Determine the (x, y) coordinate at the center of the cell enclosing the given text.  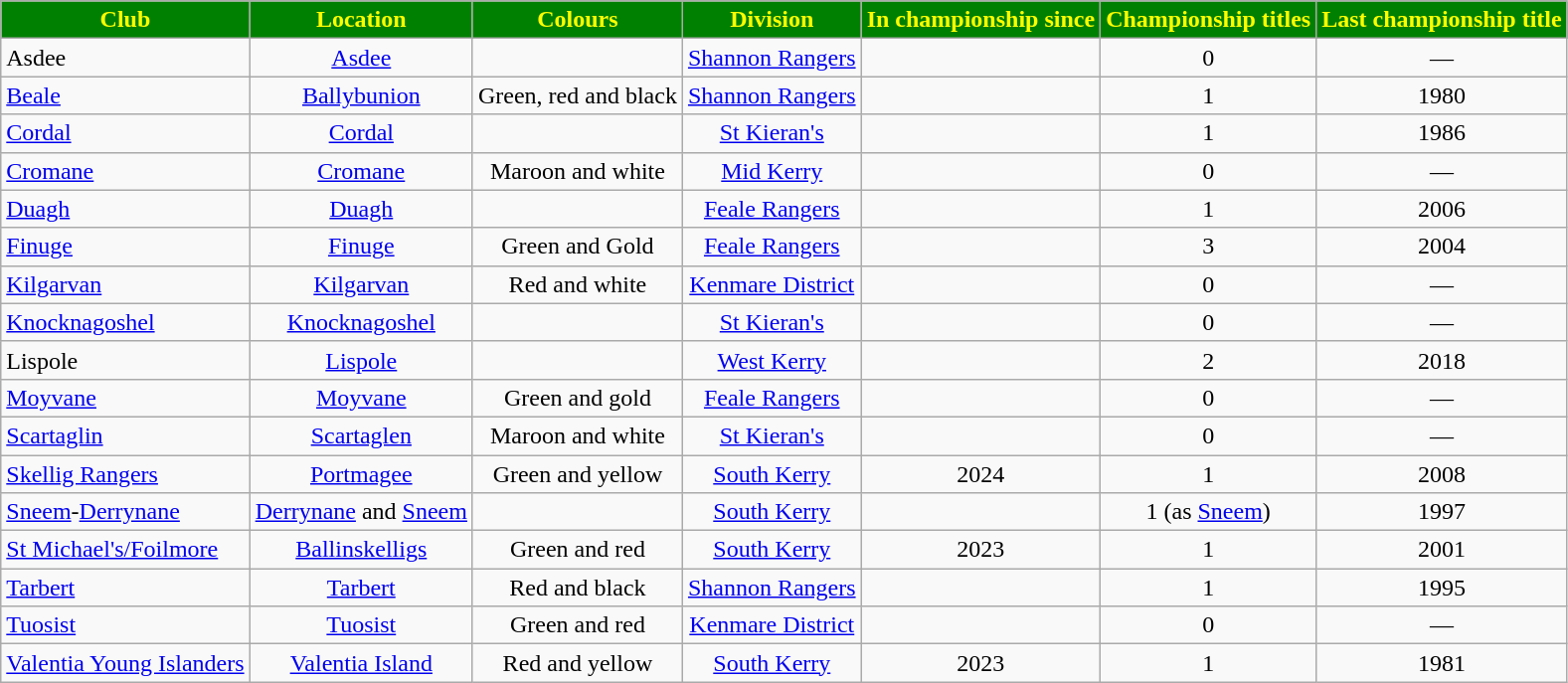
Green and Gold (577, 247)
2001 (1442, 550)
Colours (577, 20)
2008 (1442, 474)
Red and yellow (577, 663)
Green and yellow (577, 474)
Green, red and black (577, 95)
Division (772, 20)
2024 (980, 474)
Valentia Young Islanders (125, 663)
1 (as Sneem) (1209, 512)
Ballinskelligs (361, 550)
Derrynane and Sneem (361, 512)
Mid Kerry (772, 171)
Red and black (577, 588)
Championship titles (1209, 20)
2 (1209, 360)
Red and white (577, 284)
Scartaglen (361, 435)
Beale (125, 95)
Skellig Rangers (125, 474)
West Kerry (772, 360)
Club (125, 20)
1980 (1442, 95)
Portmagee (361, 474)
Valentia Island (361, 663)
1986 (1442, 133)
1995 (1442, 588)
2006 (1442, 209)
3 (1209, 247)
Scartaglin (125, 435)
Ballybunion (361, 95)
1981 (1442, 663)
1997 (1442, 512)
Location (361, 20)
2004 (1442, 247)
St Michael's/Foilmore (125, 550)
2018 (1442, 360)
In championship since (980, 20)
Green and gold (577, 398)
Sneem-Derrynane (125, 512)
Last championship title (1442, 20)
